Locate the cell with the specified text and output its [x, y] center coordinate. 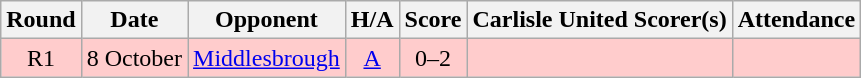
Score [433, 20]
Carlisle United Scorer(s) [600, 20]
Date [134, 20]
A [372, 58]
8 October [134, 58]
Opponent [267, 20]
Attendance [796, 20]
R1 [41, 58]
Middlesbrough [267, 58]
Round [41, 20]
H/A [372, 20]
0–2 [433, 58]
